Locate the cell with the specified text and output its [X, Y] center coordinate. 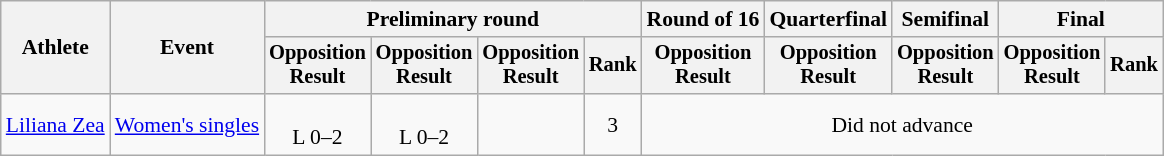
Athlete [56, 48]
Final [1081, 19]
Liliana Zea [56, 124]
Women's singles [187, 124]
Quarterfinal [828, 19]
Event [187, 48]
Round of 16 [704, 19]
3 [613, 124]
Semifinal [946, 19]
Did not advance [902, 124]
Preliminary round [452, 19]
